Find where the given text appears and provide that cell's center as (x, y) coordinate. 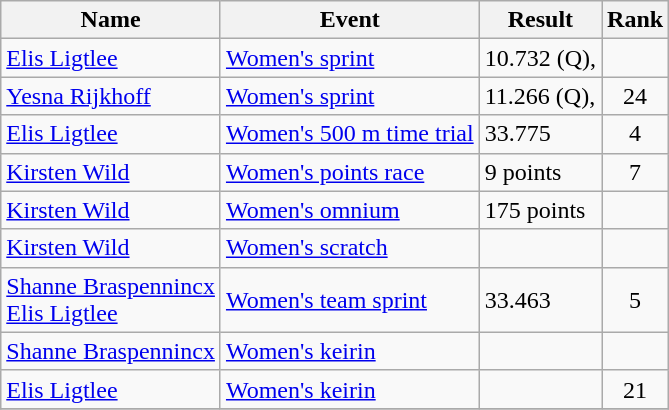
10.732 (Q), (540, 58)
9 points (540, 172)
33.775 (540, 134)
Shanne BraspennincxElis Ligtlee (111, 300)
Women's team sprint (350, 300)
Women's omnium (350, 210)
Women's 500 m time trial (350, 134)
175 points (540, 210)
5 (636, 300)
33.463 (540, 300)
24 (636, 96)
11.266 (Q), (540, 96)
7 (636, 172)
Event (350, 20)
4 (636, 134)
21 (636, 389)
Women's points race (350, 172)
Yesna Rijkhoff (111, 96)
Result (540, 20)
Women's scratch (350, 248)
Shanne Braspennincx (111, 351)
Name (111, 20)
Rank (636, 20)
